Scan for the cell matching the given text and deliver its (X, Y) coordinate at center. 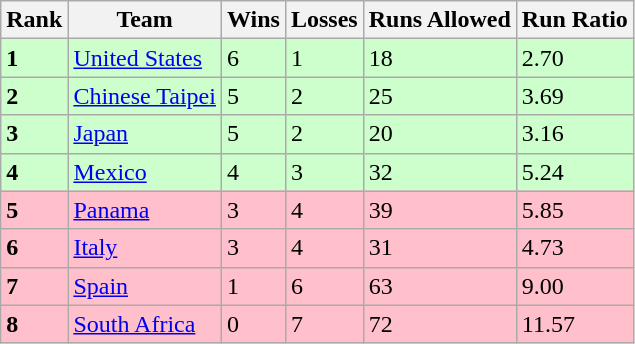
Losses (324, 20)
South Africa (145, 324)
Spain (145, 286)
Panama (145, 210)
Runs Allowed (440, 20)
Rank (34, 20)
3.69 (574, 96)
9.00 (574, 286)
5.24 (574, 172)
39 (440, 210)
Japan (145, 134)
32 (440, 172)
63 (440, 286)
72 (440, 324)
18 (440, 58)
20 (440, 134)
Chinese Taipei (145, 96)
11.57 (574, 324)
Mexico (145, 172)
4.73 (574, 248)
Italy (145, 248)
31 (440, 248)
United States (145, 58)
0 (253, 324)
8 (34, 324)
Team (145, 20)
5.85 (574, 210)
3.16 (574, 134)
25 (440, 96)
2.70 (574, 58)
Run Ratio (574, 20)
Wins (253, 20)
